Scan for the cell matching the given text and deliver its (x, y) coordinate at center. 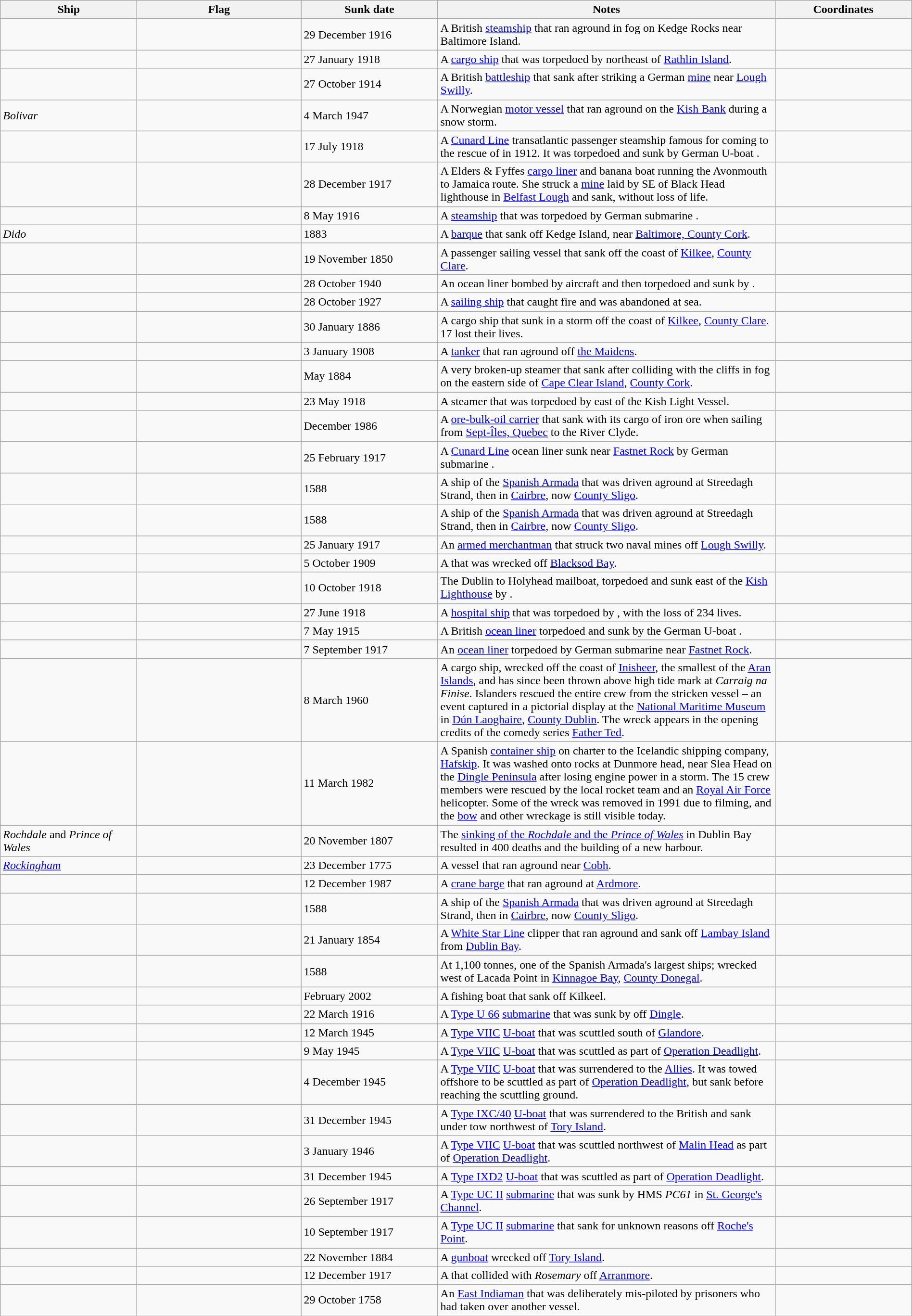
A cargo ship that sunk in a storm off the coast of Kilkee, County Clare. 17 lost their lives. (606, 326)
23 December 1775 (369, 866)
A that collided with Rosemary off Arranmore. (606, 1276)
An ocean liner torpedoed by German submarine near Fastnet Rock. (606, 649)
A very broken-up steamer that sank after colliding with the cliffs in fog on the eastern side of Cape Clear Island, County Cork. (606, 376)
A Type VIIC U-boat that was scuttled northwest of Malin Head as part of Operation Deadlight. (606, 1151)
May 1884 (369, 376)
A sailing ship that caught fire and was abandoned at sea. (606, 302)
Notes (606, 10)
A steamship that was torpedoed by German submarine . (606, 216)
A barque that sank off Kedge Island, near Baltimore, County Cork. (606, 234)
7 May 1915 (369, 631)
20 November 1807 (369, 840)
26 September 1917 (369, 1201)
A British steamship that ran aground in fog on Kedge Rocks near Baltimore Island. (606, 35)
8 May 1916 (369, 216)
4 March 1947 (369, 115)
27 January 1918 (369, 59)
28 October 1927 (369, 302)
At 1,100 tonnes, one of the Spanish Armada's largest ships; wrecked west of Lacada Point in Kinnagoe Bay, County Donegal. (606, 971)
A that was wrecked off Blacksod Bay. (606, 563)
A cargo ship that was torpedoed by northeast of Rathlin Island. (606, 59)
A Cunard Line ocean liner sunk near Fastnet Rock by German submarine . (606, 457)
A passenger sailing vessel that sank off the coast of Kilkee, County Clare. (606, 259)
A Type UC II submarine that was sunk by HMS PC61 in St. George's Channel. (606, 1201)
A Type UC II submarine that sank for unknown reasons off Roche's Point. (606, 1232)
A White Star Line clipper that ran aground and sank off Lambay Island from Dublin Bay. (606, 940)
A Type IXC/40 U-boat that was surrendered to the British and sank under tow northwest of Tory Island. (606, 1120)
22 November 1884 (369, 1257)
A Type VIIC U-boat that was scuttled south of Glandore. (606, 1033)
8 March 1960 (369, 700)
9 May 1945 (369, 1051)
Ship (69, 10)
1883 (369, 234)
Sunk date (369, 10)
10 September 1917 (369, 1232)
An ocean liner bombed by aircraft and then torpedoed and sunk by . (606, 283)
22 March 1916 (369, 1014)
A Norwegian motor vessel that ran aground on the Kish Bank during a snow storm. (606, 115)
December 1986 (369, 426)
25 January 1917 (369, 545)
An armed merchantman that struck two naval mines off Lough Swilly. (606, 545)
A Cunard Line transatlantic passenger steamship famous for coming to the rescue of in 1912. It was torpedoed and sunk by German U-boat . (606, 146)
29 October 1758 (369, 1300)
3 January 1908 (369, 352)
11 March 1982 (369, 783)
Rockingham (69, 866)
Coordinates (843, 10)
4 December 1945 (369, 1082)
A gunboat wrecked off Tory Island. (606, 1257)
A steamer that was torpedoed by east of the Kish Light Vessel. (606, 401)
3 January 1946 (369, 1151)
A Type IXD2 U-boat that was scuttled as part of Operation Deadlight. (606, 1176)
A tanker that ran aground off the Maidens. (606, 352)
27 October 1914 (369, 84)
23 May 1918 (369, 401)
February 2002 (369, 996)
27 June 1918 (369, 613)
An East Indiaman that was deliberately mis-piloted by prisoners who had taken over another vessel. (606, 1300)
Dido (69, 234)
Bolivar (69, 115)
7 September 1917 (369, 649)
A Type U 66 submarine that was sunk by off Dingle. (606, 1014)
A British battleship that sank after striking a German mine near Lough Swilly. (606, 84)
30 January 1886 (369, 326)
12 December 1917 (369, 1276)
Flag (219, 10)
21 January 1854 (369, 940)
10 October 1918 (369, 588)
28 October 1940 (369, 283)
12 March 1945 (369, 1033)
28 December 1917 (369, 184)
17 July 1918 (369, 146)
The sinking of the Rochdale and the Prince of Wales in Dublin Bay resulted in 400 deaths and the building of a new harbour. (606, 840)
The Dublin to Holyhead mailboat, torpedoed and sunk east of the Kish Lighthouse by . (606, 588)
5 October 1909 (369, 563)
A Type VIIC U-boat that was scuttled as part of Operation Deadlight. (606, 1051)
A crane barge that ran aground at Ardmore. (606, 884)
A hospital ship that was torpedoed by , with the loss of 234 lives. (606, 613)
12 December 1987 (369, 884)
A British ocean liner torpedoed and sunk by the German U-boat . (606, 631)
25 February 1917 (369, 457)
29 December 1916 (369, 35)
Rochdale and Prince of Wales (69, 840)
A vessel that ran aground near Cobh. (606, 866)
A fishing boat that sank off Kilkeel. (606, 996)
A ore-bulk-oil carrier that sank with its cargo of iron ore when sailing from Sept-Îles, Quebec to the River Clyde. (606, 426)
19 November 1850 (369, 259)
